Find where the given text appears and provide that cell's center as [x, y] coordinate. 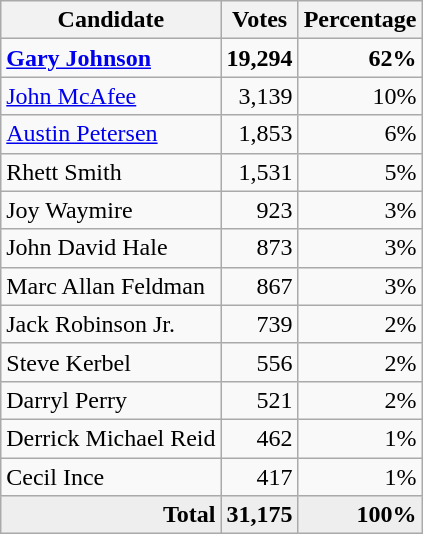
6% [360, 134]
Darryl Perry [111, 400]
556 [260, 362]
Rhett Smith [111, 172]
Steve Kerbel [111, 362]
Candidate [111, 20]
873 [260, 248]
Cecil Ince [111, 477]
19,294 [260, 58]
521 [260, 400]
Total [111, 515]
739 [260, 324]
Percentage [360, 20]
417 [260, 477]
100% [360, 515]
1,531 [260, 172]
Marc Allan Feldman [111, 286]
3,139 [260, 96]
Joy Waymire [111, 210]
462 [260, 438]
John David Hale [111, 248]
62% [360, 58]
867 [260, 286]
31,175 [260, 515]
Derrick Michael Reid [111, 438]
923 [260, 210]
5% [360, 172]
Jack Robinson Jr. [111, 324]
Austin Petersen [111, 134]
Votes [260, 20]
10% [360, 96]
1,853 [260, 134]
Gary Johnson [111, 58]
John McAfee [111, 96]
